Provide the [x, y] coordinate of the cell's center where the given text is located.  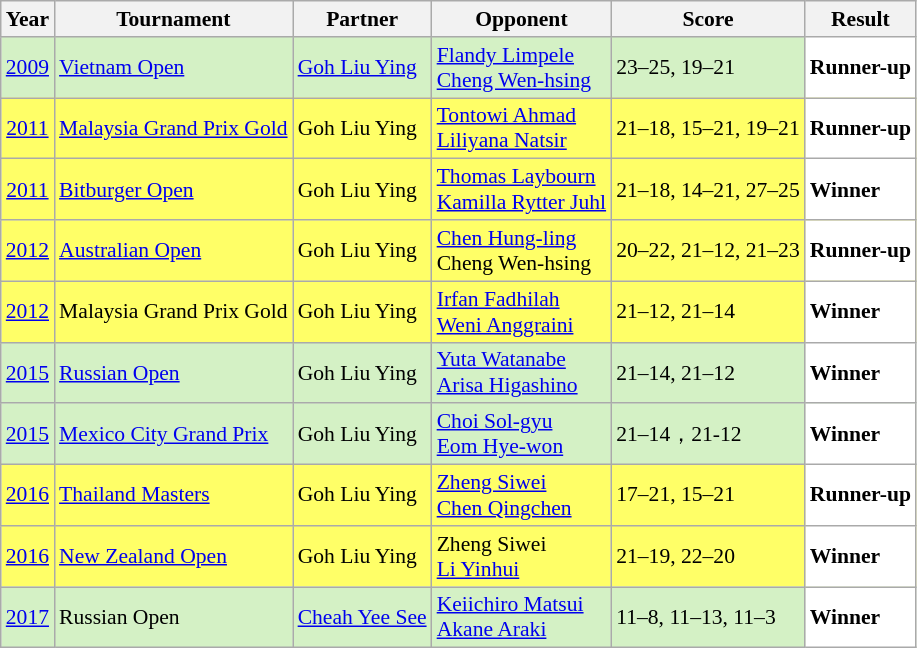
Tontowi Ahmad Liliyana Natsir [522, 128]
Result [860, 19]
Mexico City Grand Prix [174, 434]
Keiichiro Matsui Akane Araki [522, 618]
Yuta Watanabe Arisa Higashino [522, 372]
Zheng Siwei Chen Qingchen [522, 496]
Chen Hung-ling Cheng Wen-hsing [522, 250]
Bitburger Open [174, 190]
21–19, 22–20 [708, 556]
New Zealand Open [174, 556]
17–21, 15–21 [708, 496]
21–12, 21–14 [708, 312]
Australian Open [174, 250]
Opponent [522, 19]
2009 [28, 68]
Thailand Masters [174, 496]
20–22, 21–12, 21–23 [708, 250]
11–8, 11–13, 11–3 [708, 618]
Score [708, 19]
2017 [28, 618]
Tournament [174, 19]
Irfan Fadhilah Weni Anggraini [522, 312]
Partner [362, 19]
21–18, 14–21, 27–25 [708, 190]
Flandy Limpele Cheng Wen-hsing [522, 68]
21–14，21-12 [708, 434]
Cheah Yee See [362, 618]
Vietnam Open [174, 68]
23–25, 19–21 [708, 68]
Year [28, 19]
21–14, 21–12 [708, 372]
Thomas Laybourn Kamilla Rytter Juhl [522, 190]
Choi Sol-gyu Eom Hye-won [522, 434]
Zheng Siwei Li Yinhui [522, 556]
21–18, 15–21, 19–21 [708, 128]
